Pinpoint the cell where the given text exists, returning its (x, y) midpoint coordinate. 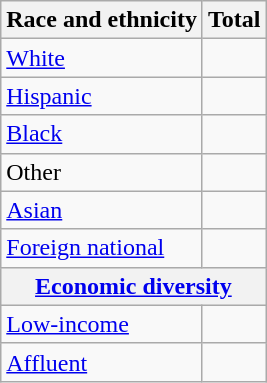
White (102, 58)
Black (102, 134)
Total (234, 20)
Foreign national (102, 248)
Hispanic (102, 96)
Other (102, 172)
Asian (102, 210)
Affluent (102, 362)
Race and ethnicity (102, 20)
Low-income (102, 324)
Economic diversity (134, 286)
